Find where the given text appears and provide that cell's center as [X, Y] coordinate. 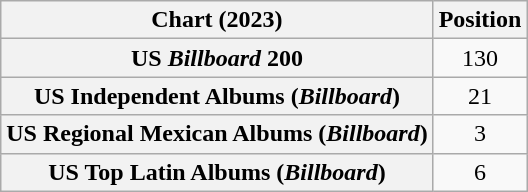
6 [480, 172]
130 [480, 58]
Chart (2023) [217, 20]
US Top Latin Albums (Billboard) [217, 172]
21 [480, 96]
US Regional Mexican Albums (Billboard) [217, 134]
3 [480, 134]
US Billboard 200 [217, 58]
US Independent Albums (Billboard) [217, 96]
Position [480, 20]
